Locate the cell with the specified text and output its [X, Y] center coordinate. 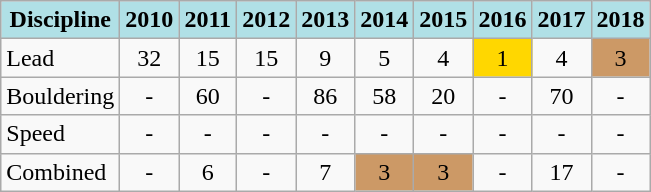
58 [384, 96]
2010 [150, 20]
Bouldering [60, 96]
2014 [384, 20]
2013 [326, 20]
1 [502, 58]
2011 [208, 20]
9 [326, 58]
Lead [60, 58]
2018 [620, 20]
32 [150, 58]
70 [562, 96]
86 [326, 96]
6 [208, 172]
Discipline [60, 20]
20 [444, 96]
17 [562, 172]
Speed [60, 134]
60 [208, 96]
2017 [562, 20]
2016 [502, 20]
Combined [60, 172]
7 [326, 172]
2015 [444, 20]
2012 [266, 20]
5 [384, 58]
